Locate the cell with the specified text and output its [X, Y] center coordinate. 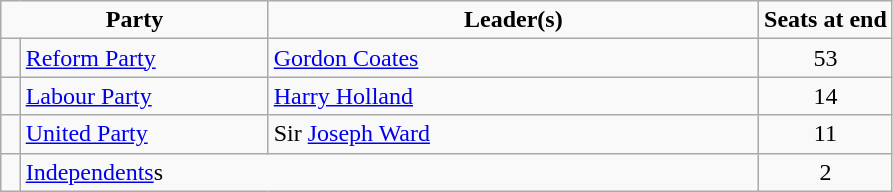
14 [826, 96]
Harry Holland [513, 96]
United Party [144, 134]
Reform Party [144, 58]
53 [826, 58]
Party [134, 20]
Labour Party [144, 96]
Gordon Coates [513, 58]
Seats at end [826, 20]
Sir Joseph Ward [513, 134]
Independentss [389, 172]
Leader(s) [513, 20]
2 [826, 172]
11 [826, 134]
